Capture the cell that displays the provided text and extract its (x, y) central coordinate. 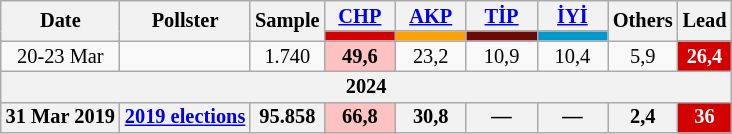
20-23 Mar (60, 56)
2,4 (643, 118)
66,8 (360, 118)
49,6 (360, 56)
Others (643, 20)
Lead (705, 20)
2019 elections (185, 118)
CHP (360, 16)
AKP (430, 16)
2024 (366, 86)
Sample (287, 20)
1.740 (287, 56)
95.858 (287, 118)
36 (705, 118)
31 Mar 2019 (60, 118)
26,4 (705, 56)
Date (60, 20)
TİP (502, 16)
10,9 (502, 56)
30,8 (430, 118)
İYİ (572, 16)
23,2 (430, 56)
5,9 (643, 56)
10,4 (572, 56)
Pollster (185, 20)
